For the text-containing cell, return its midpoint in (x, y) coordinate format. 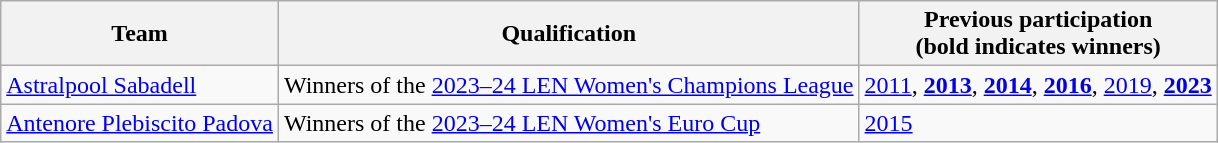
2015 (1038, 123)
2011, 2013, 2014, 2016, 2019, 2023 (1038, 85)
Antenore Plebiscito Padova (140, 123)
Team (140, 34)
Astralpool Sabadell (140, 85)
Previous participation(bold indicates winners) (1038, 34)
Qualification (568, 34)
Winners of the 2023–24 LEN Women's Euro Cup (568, 123)
Winners of the 2023–24 LEN Women's Champions League (568, 85)
